Determine the [X, Y] coordinate at the center of the cell enclosing the given text.  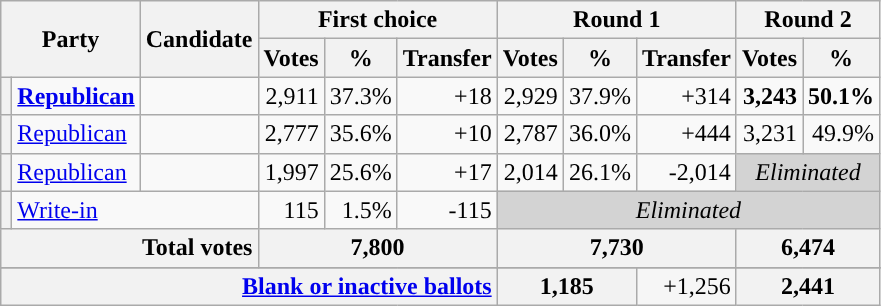
50.1% [842, 96]
37.9% [600, 96]
Round 1 [616, 20]
3,243 [769, 96]
+17 [447, 172]
36.0% [600, 134]
37.3% [360, 96]
3,231 [769, 134]
1,997 [291, 172]
Round 2 [808, 20]
1.5% [360, 210]
Blank or inactive ballots [249, 286]
35.6% [360, 134]
1,185 [566, 286]
2,777 [291, 134]
7,730 [616, 248]
+444 [686, 134]
+18 [447, 96]
2,014 [530, 172]
+314 [686, 96]
26.1% [600, 172]
Total votes [130, 248]
2,929 [530, 96]
6,474 [808, 248]
Write-in [135, 210]
Candidate [199, 39]
First choice [378, 20]
2,787 [530, 134]
2,911 [291, 96]
49.9% [842, 134]
Party [71, 39]
-2,014 [686, 172]
+1,256 [686, 286]
-115 [447, 210]
7,800 [378, 248]
+10 [447, 134]
2,441 [808, 286]
115 [291, 210]
25.6% [360, 172]
